Capture the cell that displays the provided text and extract its (X, Y) central coordinate. 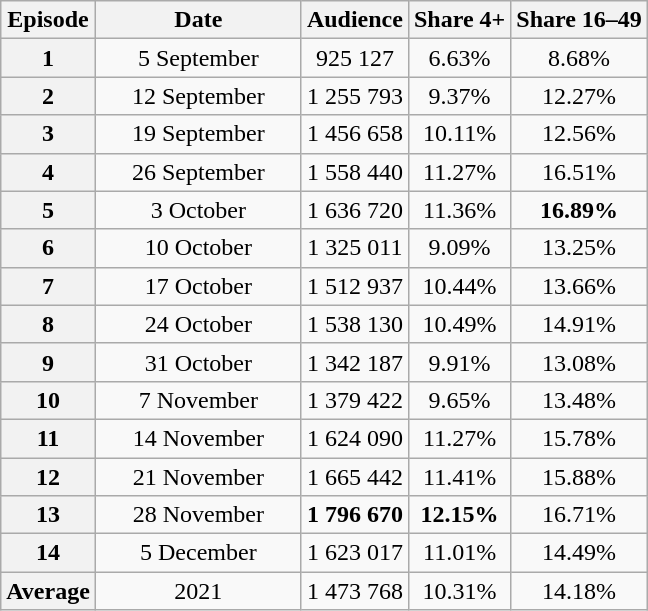
Audience (354, 20)
31 October (198, 362)
13.66% (580, 286)
12 September (198, 96)
14 (48, 553)
Episode (48, 20)
1 512 937 (354, 286)
10.49% (459, 324)
1 623 017 (354, 553)
9.09% (459, 248)
11 (48, 438)
28 November (198, 515)
11.36% (459, 210)
10.44% (459, 286)
10 (48, 400)
4 (48, 172)
2021 (198, 591)
9.37% (459, 96)
15.88% (580, 477)
925 127 (354, 58)
1 342 187 (354, 362)
15.78% (580, 438)
7 November (198, 400)
8 (48, 324)
21 November (198, 477)
11.41% (459, 477)
10.31% (459, 591)
10 October (198, 248)
6 (48, 248)
14.49% (580, 553)
24 October (198, 324)
8.68% (580, 58)
1 (48, 58)
14 November (198, 438)
11.01% (459, 553)
12.27% (580, 96)
13.08% (580, 362)
6.63% (459, 58)
1 379 422 (354, 400)
17 October (198, 286)
26 September (198, 172)
Share 16–49 (580, 20)
1 255 793 (354, 96)
16.71% (580, 515)
3 October (198, 210)
Average (48, 591)
19 September (198, 134)
1 538 130 (354, 324)
1 325 011 (354, 248)
10.11% (459, 134)
1 624 090 (354, 438)
7 (48, 286)
5 September (198, 58)
1 456 658 (354, 134)
9 (48, 362)
13.48% (580, 400)
1 796 670 (354, 515)
1 665 442 (354, 477)
14.91% (580, 324)
5 December (198, 553)
13.25% (580, 248)
12 (48, 477)
1 473 768 (354, 591)
2 (48, 96)
1 558 440 (354, 172)
9.65% (459, 400)
1 636 720 (354, 210)
16.51% (580, 172)
9.91% (459, 362)
14.18% (580, 591)
Date (198, 20)
5 (48, 210)
Share 4+ (459, 20)
3 (48, 134)
13 (48, 515)
12.56% (580, 134)
12.15% (459, 515)
16.89% (580, 210)
